Provide the (x, y) coordinate of the cell's center where the given text is located.  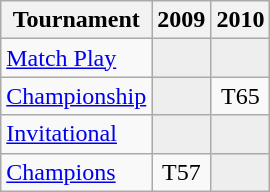
T65 (240, 96)
Champions (76, 172)
Invitational (76, 134)
2009 (182, 20)
Championship (76, 96)
Match Play (76, 58)
Tournament (76, 20)
T57 (182, 172)
2010 (240, 20)
